Provide the (X, Y) coordinate of the cell's center where the given text is located.  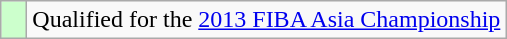
Qualified for the 2013 FIBA Asia Championship (266, 20)
